Provide the (x, y) coordinate of the cell's center where the given text is located.  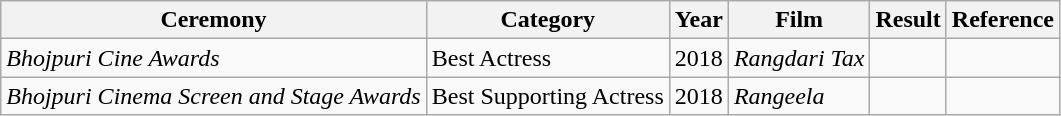
Year (698, 20)
Best Actress (548, 58)
Ceremony (214, 20)
Film (799, 20)
Reference (1002, 20)
Category (548, 20)
Rangeela (799, 96)
Result (908, 20)
Best Supporting Actress (548, 96)
Rangdari Tax (799, 58)
Bhojpuri Cinema Screen and Stage Awards (214, 96)
Bhojpuri Cine Awards (214, 58)
